Return (x, y) of the center of cell containing provided text 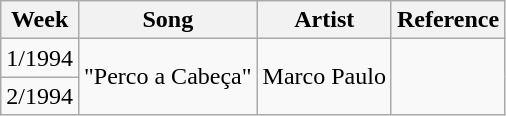
Song (168, 20)
1/1994 (40, 58)
Reference (448, 20)
"Perco a Cabeça" (168, 77)
Marco Paulo (324, 77)
2/1994 (40, 96)
Artist (324, 20)
Week (40, 20)
